Output the [x, y] coordinate of the center of the cell containing the given text.  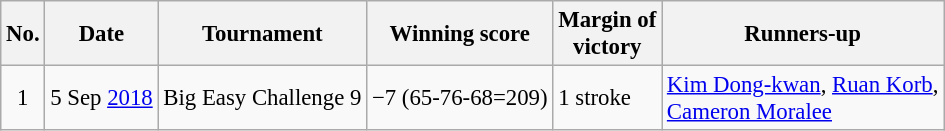
No. [23, 34]
Tournament [262, 34]
−7 (65-76-68=209) [460, 98]
1 [23, 98]
Winning score [460, 34]
Margin ofvictory [608, 34]
Runners-up [803, 34]
1 stroke [608, 98]
5 Sep 2018 [102, 98]
Kim Dong-kwan, Ruan Korb, Cameron Moralee [803, 98]
Date [102, 34]
Big Easy Challenge 9 [262, 98]
